Output the (X, Y) coordinate of the center of the cell containing the given text.  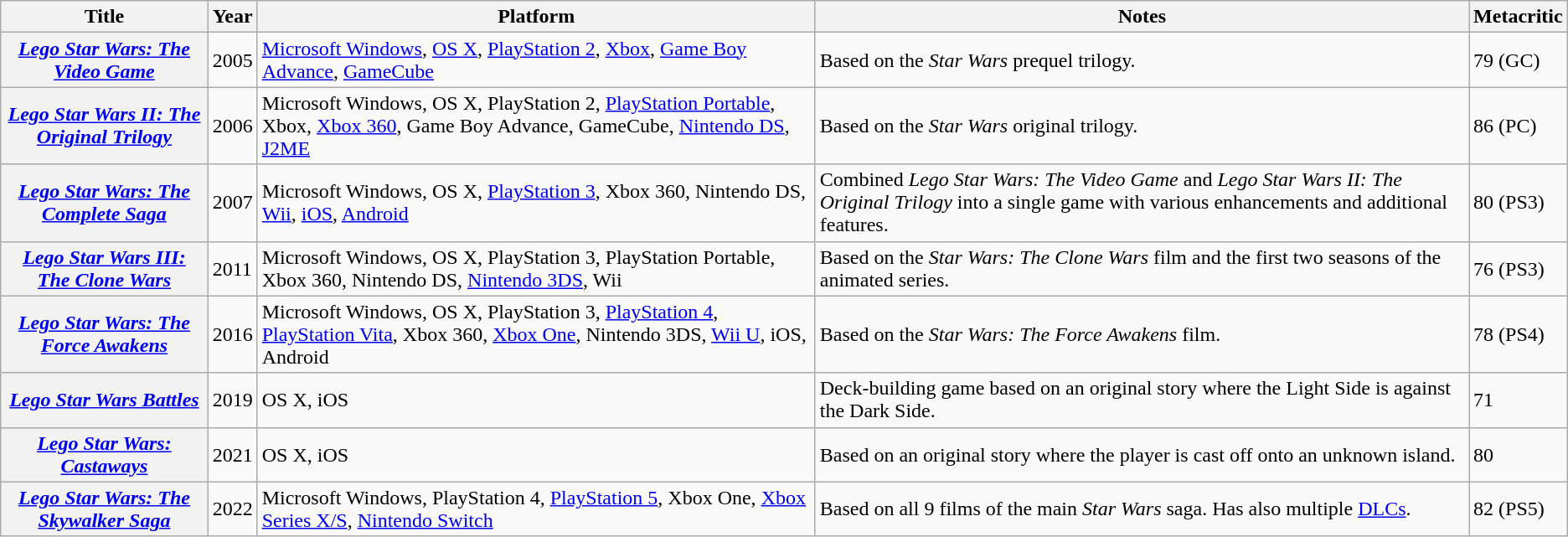
2011 (233, 268)
Platform (536, 17)
Year (233, 17)
82 (PS5) (1519, 509)
Based on an original story where the player is cast off onto an unknown island. (1142, 454)
Lego Star Wars: The Skywalker Saga (104, 509)
Microsoft Windows, OS X, PlayStation 3, PlayStation 4, PlayStation Vita, Xbox 360, Xbox One, Nintendo 3DS, Wii U, iOS, Android (536, 334)
86 (PC) (1519, 126)
2007 (233, 203)
80 (PS3) (1519, 203)
Microsoft Windows, OS X, PlayStation 2, PlayStation Portable, Xbox, Xbox 360, Game Boy Advance, GameCube, Nintendo DS, J2ME (536, 126)
2021 (233, 454)
Lego Star Wars Battles (104, 400)
2006 (233, 126)
Lego Star Wars: The Video Game (104, 60)
Notes (1142, 17)
Microsoft Windows, OS X, PlayStation 2, Xbox, Game Boy Advance, GameCube (536, 60)
Lego Star Wars: The Force Awakens (104, 334)
2005 (233, 60)
2019 (233, 400)
Based on the Star Wars original trilogy. (1142, 126)
Microsoft Windows, OS X, PlayStation 3, PlayStation Portable, Xbox 360, Nintendo DS, Nintendo 3DS, Wii (536, 268)
Based on the Star Wars: The Force Awakens film. (1142, 334)
Metacritic (1519, 17)
Microsoft Windows, PlayStation 4, PlayStation 5, Xbox One, Xbox Series X/S, Nintendo Switch (536, 509)
2022 (233, 509)
71 (1519, 400)
79 (GC) (1519, 60)
78 (PS4) (1519, 334)
2016 (233, 334)
Microsoft Windows, OS X, PlayStation 3, Xbox 360, Nintendo DS, Wii, iOS, Android (536, 203)
Title (104, 17)
Lego Star Wars III: The Clone Wars (104, 268)
76 (PS3) (1519, 268)
Lego Star Wars: Castaways (104, 454)
Based on all 9 films of the main Star Wars saga. Has also multiple DLCs. (1142, 509)
Deck-building game based on an original story where the Light Side is against the Dark Side. (1142, 400)
Lego Star Wars: The Complete Saga (104, 203)
Based on the Star Wars prequel trilogy. (1142, 60)
80 (1519, 454)
Lego Star Wars II: The Original Trilogy (104, 126)
Based on the Star Wars: The Clone Wars film and the first two seasons of the animated series. (1142, 268)
